Return the (X, Y) coordinate for the center point of the cell that contains the specified text.  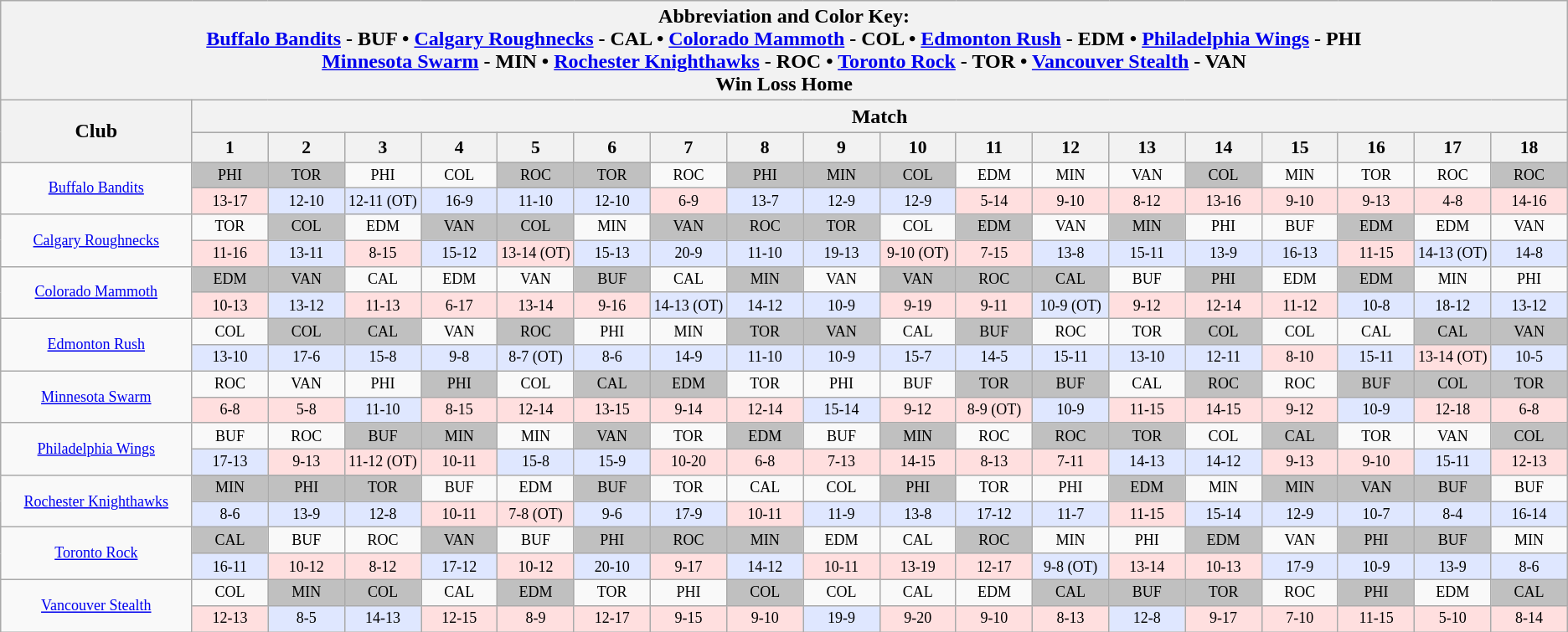
8-9 (OT) (993, 410)
9-10 (OT) (918, 253)
7-13 (841, 462)
7 (689, 147)
5 (536, 147)
18-12 (1452, 305)
Vancouver Stealth (96, 605)
8-10 (1300, 358)
9-15 (689, 618)
13-11 (307, 253)
Toronto Rock (96, 553)
7-11 (1070, 462)
15-13 (611, 253)
20-9 (689, 253)
11-16 (230, 253)
15 (1300, 147)
10-20 (689, 462)
13-19 (918, 566)
7-10 (1300, 618)
16-14 (1529, 514)
14-8 (1529, 253)
Minnesota Swarm (96, 397)
13-7 (766, 201)
15-12 (459, 253)
10 (918, 147)
6 (611, 147)
14-16 (1529, 201)
10-9 (OT) (1070, 305)
14-5 (993, 358)
8 (766, 147)
9-8 (459, 358)
13 (1148, 147)
10-5 (1529, 358)
9 (841, 147)
9-20 (918, 618)
Calgary Roughnecks (96, 240)
18 (1529, 147)
Philadelphia Wings (96, 449)
9-6 (611, 514)
9-11 (993, 305)
5-14 (993, 201)
6-9 (689, 201)
9-14 (689, 410)
13-16 (1223, 201)
3 (382, 147)
7-15 (993, 253)
16-13 (1300, 253)
13-15 (611, 410)
8-5 (307, 618)
11-12 (1300, 305)
8-4 (1452, 514)
1 (230, 147)
8-7 (OT) (536, 358)
16 (1375, 147)
8-9 (536, 618)
15-9 (611, 462)
11 (993, 147)
12-11 (OT) (382, 201)
17-6 (307, 358)
10-8 (1375, 305)
10-7 (1375, 514)
9-19 (918, 305)
Rochester Knighthawks (96, 501)
14 (1223, 147)
9-8 (OT) (1070, 566)
Edmonton Rush (96, 345)
20-10 (611, 566)
14-9 (689, 358)
19-13 (841, 253)
5-8 (307, 410)
15-7 (918, 358)
17 (1452, 147)
Match (879, 116)
11-9 (841, 514)
2 (307, 147)
Colorado Mammoth (96, 292)
11-13 (382, 305)
12-11 (1223, 358)
4 (459, 147)
13-17 (230, 201)
Buffalo Bandits (96, 188)
12-15 (459, 618)
12 (1070, 147)
9-16 (611, 305)
17-13 (230, 462)
7-8 (OT) (536, 514)
12-18 (1452, 410)
5-10 (1452, 618)
8-14 (1529, 618)
16-9 (459, 201)
11-12 (OT) (382, 462)
16-11 (230, 566)
6-17 (459, 305)
19-9 (841, 618)
11-7 (1070, 514)
Club (96, 131)
4-8 (1452, 201)
